Output the (X, Y) coordinate of the center of the cell containing the given text.  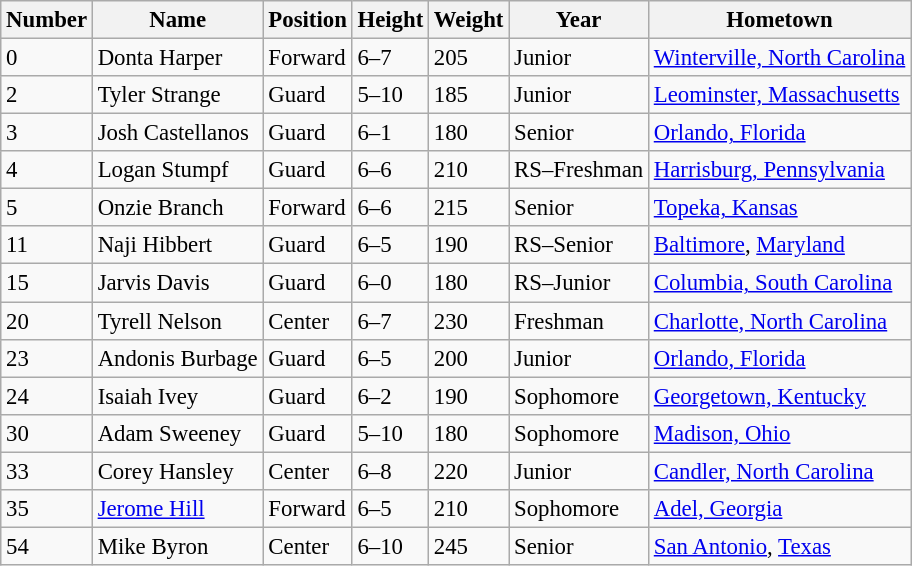
Name (178, 20)
Donta Harper (178, 58)
6–8 (390, 471)
Height (390, 20)
20 (47, 321)
Columbia, South Carolina (779, 283)
230 (469, 321)
Adel, Georgia (779, 509)
Winterville, North Carolina (779, 58)
Madison, Ohio (779, 433)
Candler, North Carolina (779, 471)
2 (47, 95)
15 (47, 283)
11 (47, 245)
6–2 (390, 396)
Baltimore, Maryland (779, 245)
23 (47, 358)
San Antonio, Texas (779, 546)
4 (47, 170)
Isaiah Ivey (178, 396)
205 (469, 58)
Onzie Branch (178, 208)
Year (579, 20)
Harrisburg, Pennsylvania (779, 170)
220 (469, 471)
5 (47, 208)
Position (308, 20)
RS–Senior (579, 245)
30 (47, 433)
Hometown (779, 20)
Corey Hansley (178, 471)
Tyrell Nelson (178, 321)
Adam Sweeney (178, 433)
Jarvis Davis (178, 283)
Tyler Strange (178, 95)
Logan Stumpf (178, 170)
Freshman (579, 321)
6–1 (390, 133)
Leominster, Massachusetts (779, 95)
Jerome Hill (178, 509)
Number (47, 20)
245 (469, 546)
33 (47, 471)
6–0 (390, 283)
185 (469, 95)
54 (47, 546)
24 (47, 396)
Charlotte, North Carolina (779, 321)
Topeka, Kansas (779, 208)
RS–Freshman (579, 170)
Georgetown, Kentucky (779, 396)
215 (469, 208)
3 (47, 133)
Mike Byron (178, 546)
RS–Junior (579, 283)
Andonis Burbage (178, 358)
Naji Hibbert (178, 245)
200 (469, 358)
Josh Castellanos (178, 133)
35 (47, 509)
6–10 (390, 546)
Weight (469, 20)
0 (47, 58)
